Return the [X, Y] coordinate for the center point of the cell that contains the specified text.  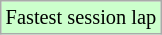
Fastest session lap [81, 17]
